Pinpoint the cell where the given text exists, returning its [X, Y] midpoint coordinate. 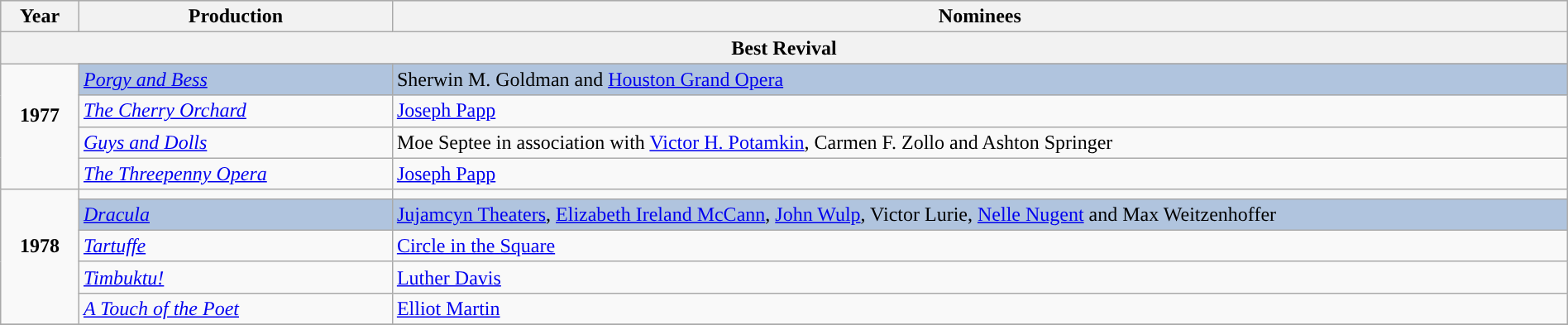
Dracula [235, 214]
Porgy and Bess [235, 79]
Sherwin M. Goldman and Houston Grand Opera [979, 79]
Tartuffe [235, 246]
Year [40, 17]
A Touch of the Poet [235, 308]
Jujamcyn Theaters, Elizabeth Ireland McCann, John Wulp, Victor Lurie, Nelle Nugent and Max Weitzenhoffer [979, 214]
Nominees [979, 17]
1977 [40, 127]
Luther Davis [979, 277]
1978 [40, 256]
The Threepenny Opera [235, 174]
Elliot Martin [979, 308]
Timbuktu! [235, 277]
Circle in the Square [979, 246]
Guys and Dolls [235, 142]
The Cherry Orchard [235, 111]
Moe Septee in association with Victor H. Potamkin, Carmen F. Zollo and Ashton Springer [979, 142]
Best Revival [784, 48]
Production [235, 17]
